From the cell containing the given text, extract its center point as [x, y] coordinate. 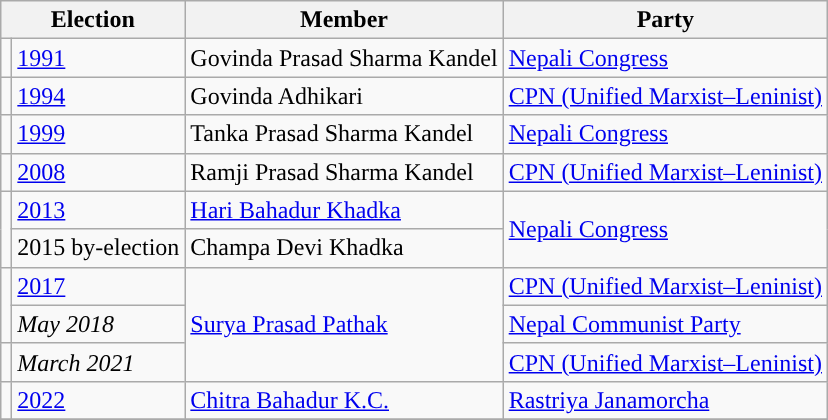
Govinda Prasad Sharma Kandel [344, 58]
2017 [98, 286]
1994 [98, 96]
Govinda Adhikari [344, 96]
2008 [98, 172]
2015 by-election [98, 248]
1991 [98, 58]
Chitra Bahadur K.C. [344, 400]
Hari Bahadur Khadka [344, 210]
2013 [98, 210]
1999 [98, 134]
March 2021 [98, 362]
Election [93, 20]
Member [344, 20]
Party [665, 20]
Tanka Prasad Sharma Kandel [344, 134]
Ramji Prasad Sharma Kandel [344, 172]
2022 [98, 400]
Nepal Communist Party [665, 324]
Rastriya Janamorcha [665, 400]
Surya Prasad Pathak [344, 324]
May 2018 [98, 324]
Champa Devi Khadka [344, 248]
